Output the [x, y] coordinate of the center of the cell containing the given text.  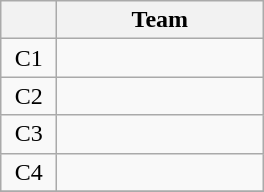
Team [160, 20]
C4 [29, 172]
C3 [29, 134]
C1 [29, 58]
C2 [29, 96]
